Scan for the cell matching the given text and deliver its [x, y] coordinate at center. 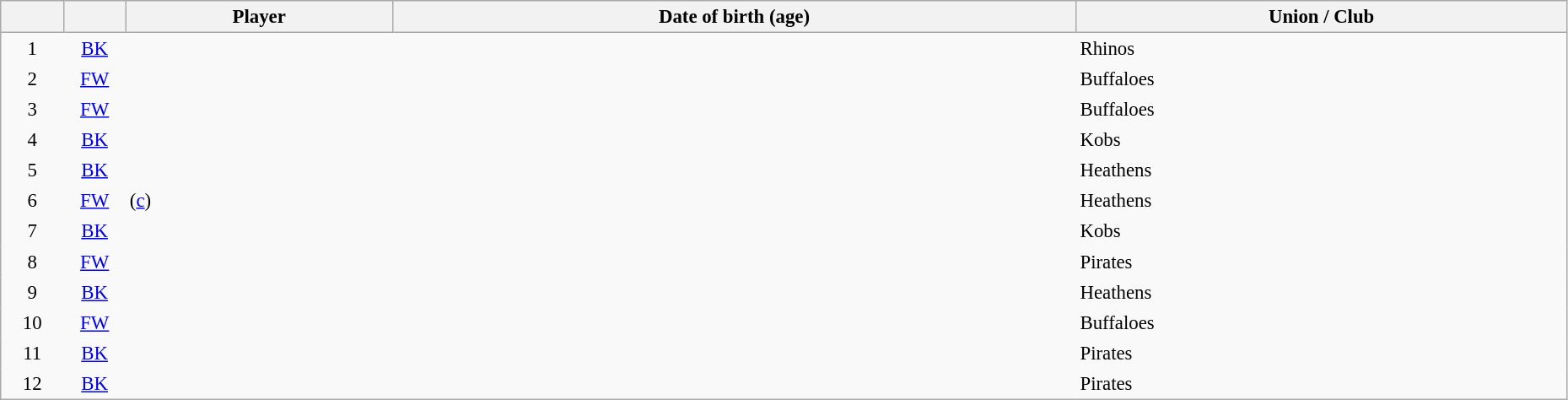
6 [32, 201]
10 [32, 322]
1 [32, 49]
Date of birth (age) [734, 17]
11 [32, 353]
Union / Club [1321, 17]
5 [32, 170]
12 [32, 383]
Player [259, 17]
3 [32, 109]
(c) [259, 201]
9 [32, 292]
2 [32, 78]
4 [32, 140]
7 [32, 231]
Rhinos [1321, 49]
8 [32, 262]
